Pinpoint the cell where the given text exists, returning its (x, y) midpoint coordinate. 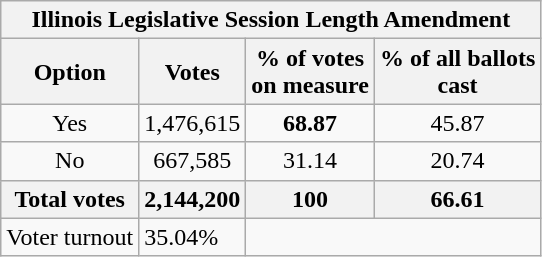
Total votes (70, 199)
66.61 (457, 199)
Option (70, 72)
35.04% (192, 237)
2,144,200 (192, 199)
Voter turnout (70, 237)
No (70, 161)
Illinois Legislative Session Length Amendment (271, 20)
31.14 (310, 161)
68.87 (310, 123)
20.74 (457, 161)
45.87 (457, 123)
1,476,615 (192, 123)
100 (310, 199)
% of all ballotscast (457, 72)
% of voteson measure (310, 72)
Votes (192, 72)
Yes (70, 123)
667,585 (192, 161)
